Capture the cell that displays the provided text and extract its (x, y) central coordinate. 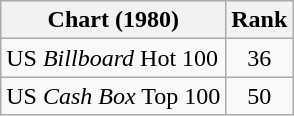
Rank (260, 20)
36 (260, 58)
Chart (1980) (114, 20)
US Billboard Hot 100 (114, 58)
50 (260, 96)
US Cash Box Top 100 (114, 96)
